Provide the [X, Y] coordinate of the cell's center where the given text is located.  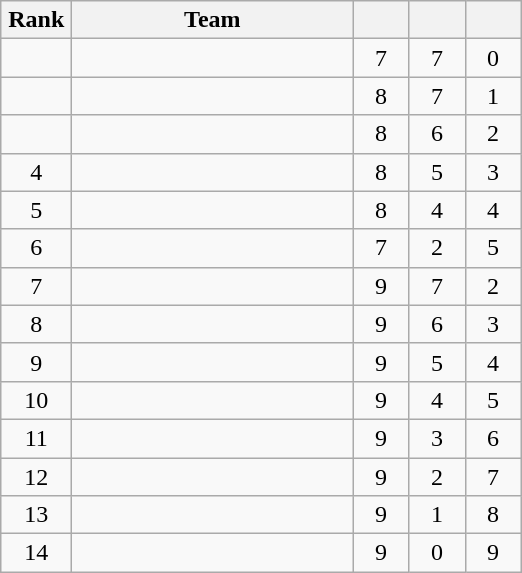
Team [212, 20]
14 [36, 553]
11 [36, 438]
10 [36, 400]
13 [36, 515]
Rank [36, 20]
12 [36, 477]
